Extract the [x, y] coordinate from the center of the cell holding the provided text.  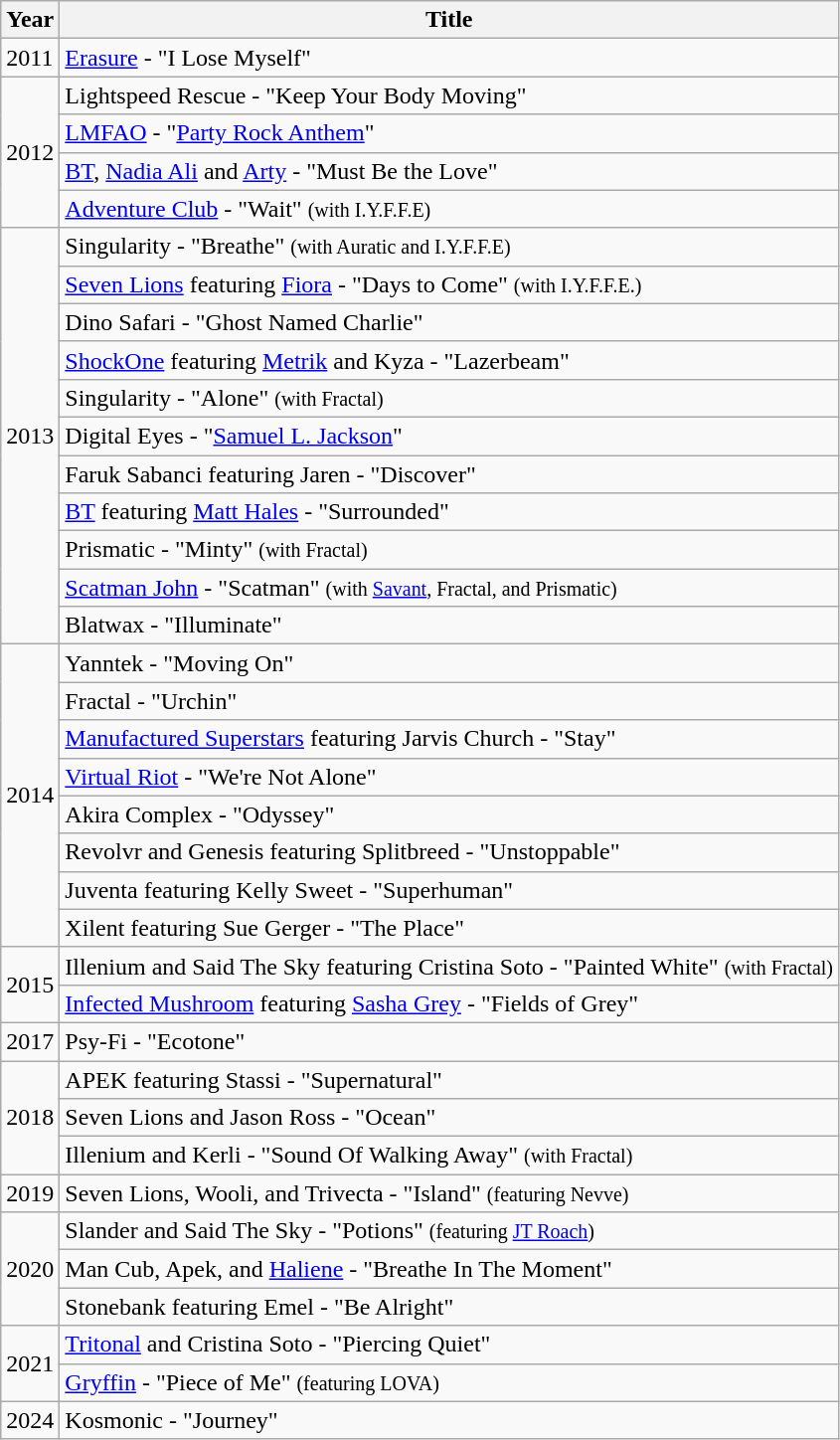
Manufactured Superstars featuring Jarvis Church - "Stay" [449, 739]
Illenium and Said The Sky featuring Cristina Soto - "Painted White" (with Fractal) [449, 966]
Virtual Riot - "We're Not Alone" [449, 777]
Erasure - "I Lose Myself" [449, 58]
Xilent featuring Sue Gerger - "The Place" [449, 928]
2021 [30, 1363]
Adventure Club - "Wait" (with I.Y.F.F.E) [449, 209]
Man Cub, Apek, and Haliene - "Breathe In The Moment" [449, 1269]
2024 [30, 1420]
2019 [30, 1193]
2014 [30, 796]
Stonebank featuring Emel - "Be Alright" [449, 1307]
Dino Safari - "Ghost Named Charlie" [449, 322]
Tritonal and Cristina Soto - "Piercing Quiet" [449, 1345]
Juventa featuring Kelly Sweet - "Superhuman" [449, 890]
Akira Complex - "Odyssey" [449, 814]
Illenium and Kerli - "Sound Of Walking Away" (with Fractal) [449, 1156]
Blatwax - "Illuminate" [449, 626]
Yanntek - "Moving On" [449, 663]
2013 [30, 436]
Fractal - "Urchin" [449, 701]
Revolvr and Genesis featuring Splitbreed - "Unstoppable" [449, 852]
2012 [30, 152]
Lightspeed Rescue - "Keep Your Body Moving" [449, 95]
Scatman John - "Scatman" (with Savant, Fractal, and Prismatic) [449, 588]
Psy-Fi - "Ecotone" [449, 1041]
Singularity - "Alone" (with Fractal) [449, 398]
2020 [30, 1269]
2018 [30, 1117]
BT, Nadia Ali and Arty - "Must Be the Love" [449, 171]
APEK featuring Stassi - "Supernatural" [449, 1079]
Year [30, 20]
Seven Lions, Wooli, and Trivecta - "Island" (featuring Nevve) [449, 1193]
2017 [30, 1041]
Seven Lions and Jason Ross - "Ocean" [449, 1118]
Singularity - "Breathe" (with Auratic and I.Y.F.F.E) [449, 247]
Title [449, 20]
Slander and Said The Sky - "Potions" (featuring JT Roach) [449, 1231]
ShockOne featuring Metrik and Kyza - "Lazerbeam" [449, 360]
Seven Lions featuring Fiora - "Days to Come" (with I.Y.F.F.E.) [449, 284]
Digital Eyes - "Samuel L. Jackson" [449, 436]
Kosmonic - "Journey" [449, 1420]
Gryffin - "Piece of Me" (featuring LOVA) [449, 1382]
Prismatic - "Minty" (with Fractal) [449, 550]
2011 [30, 58]
BT featuring Matt Hales - "Surrounded" [449, 512]
Faruk Sabanci featuring Jaren - "Discover" [449, 474]
LMFAO - "Party Rock Anthem" [449, 133]
2015 [30, 985]
Infected Mushroom featuring Sasha Grey - "Fields of Grey" [449, 1003]
